Extract the (x, y) coordinate from the center of the cell holding the provided text.  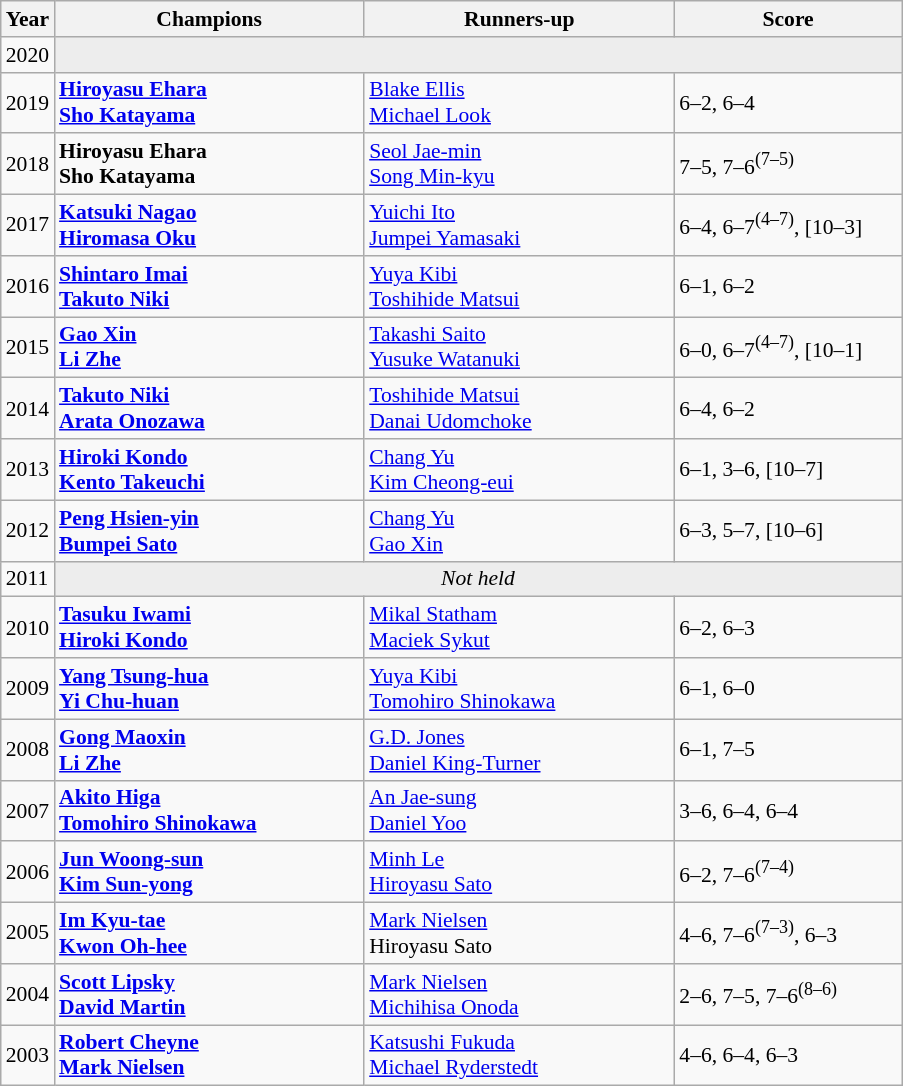
Katsushi Fukuda Michael Ryderstedt (519, 1056)
6–3, 5–7, [10–6] (788, 530)
2010 (28, 628)
6–4, 6–2 (788, 408)
6–1, 6–2 (788, 286)
4–6, 6–4, 6–3 (788, 1056)
2–6, 7–5, 7–6(8–6) (788, 994)
Tasuku Iwami Hiroki Kondo (209, 628)
2004 (28, 994)
Toshihide Matsui Danai Udomchoke (519, 408)
Akito Higa Tomohiro Shinokawa (209, 810)
Minh Le Hiroyasu Sato (519, 872)
G.D. Jones Daniel King-Turner (519, 750)
Mark Nielsen Hiroyasu Sato (519, 934)
2013 (28, 470)
6–1, 3–6, [10–7] (788, 470)
Scott Lipsky David Martin (209, 994)
6–1, 6–0 (788, 688)
2007 (28, 810)
Score (788, 19)
2014 (28, 408)
Chang Yu Gao Xin (519, 530)
Seol Jae-min Song Min-kyu (519, 164)
Takuto Niki Arata Onozawa (209, 408)
Mikal Statham Maciek Sykut (519, 628)
Chang Yu Kim Cheong-eui (519, 470)
2011 (28, 579)
2018 (28, 164)
Gong Maoxin Li Zhe (209, 750)
2008 (28, 750)
6–4, 6–7(4–7), [10–3] (788, 226)
2005 (28, 934)
6–2, 6–3 (788, 628)
Year (28, 19)
6–2, 6–4 (788, 102)
2016 (28, 286)
Not held (478, 579)
2017 (28, 226)
Blake Ellis Michael Look (519, 102)
Champions (209, 19)
Yang Tsung-hua Yi Chu-huan (209, 688)
3–6, 6–4, 6–4 (788, 810)
Takashi Saito Yusuke Watanuki (519, 348)
2020 (28, 55)
Im Kyu-tae Kwon Oh-hee (209, 934)
7–5, 7–6(7–5) (788, 164)
6–2, 7–6(7–4) (788, 872)
2003 (28, 1056)
Jun Woong-sun Kim Sun-yong (209, 872)
Robert Cheyne Mark Nielsen (209, 1056)
Gao Xin Li Zhe (209, 348)
Yuya Kibi Tomohiro Shinokawa (519, 688)
Yuichi Ito Jumpei Yamasaki (519, 226)
Katsuki Nagao Hiromasa Oku (209, 226)
2009 (28, 688)
Shintaro Imai Takuto Niki (209, 286)
Peng Hsien-yin Bumpei Sato (209, 530)
Runners-up (519, 19)
An Jae-sung Daniel Yoo (519, 810)
2006 (28, 872)
2019 (28, 102)
Yuya Kibi Toshihide Matsui (519, 286)
Hiroki Kondo Kento Takeuchi (209, 470)
2012 (28, 530)
2015 (28, 348)
6–0, 6–7(4–7), [10–1] (788, 348)
6–1, 7–5 (788, 750)
4–6, 7–6(7–3), 6–3 (788, 934)
Mark Nielsen Michihisa Onoda (519, 994)
